Scan for the cell matching the given text and deliver its (x, y) coordinate at center. 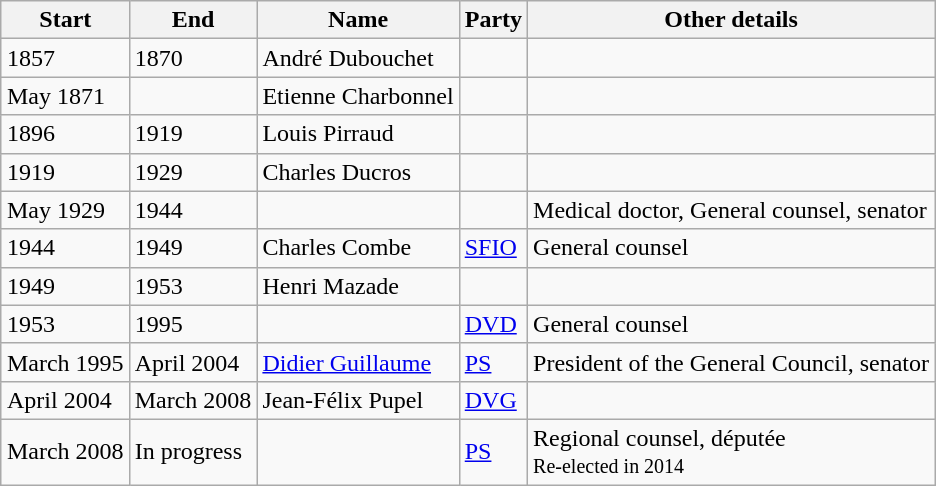
Regional counsel, députéeRe-elected in 2014 (732, 452)
Medical doctor, General counsel, senator (732, 210)
Charles Ducros (358, 172)
DVD (493, 324)
1995 (193, 324)
1929 (193, 172)
Etienne Charbonnel (358, 96)
Name (358, 20)
1896 (65, 134)
May 1929 (65, 210)
Party (493, 20)
Other details (732, 20)
In progress (193, 452)
Charles Combe (358, 248)
André Dubouchet (358, 58)
Didier Guillaume (358, 362)
Henri Mazade (358, 286)
Louis Pirraud (358, 134)
President of the General Council, senator (732, 362)
1870 (193, 58)
Jean-Félix Pupel (358, 400)
End (193, 20)
SFIO (493, 248)
Start (65, 20)
May 1871 (65, 96)
DVG (493, 400)
March 1995 (65, 362)
1857 (65, 58)
